For the text-containing cell, return its midpoint in (x, y) coordinate format. 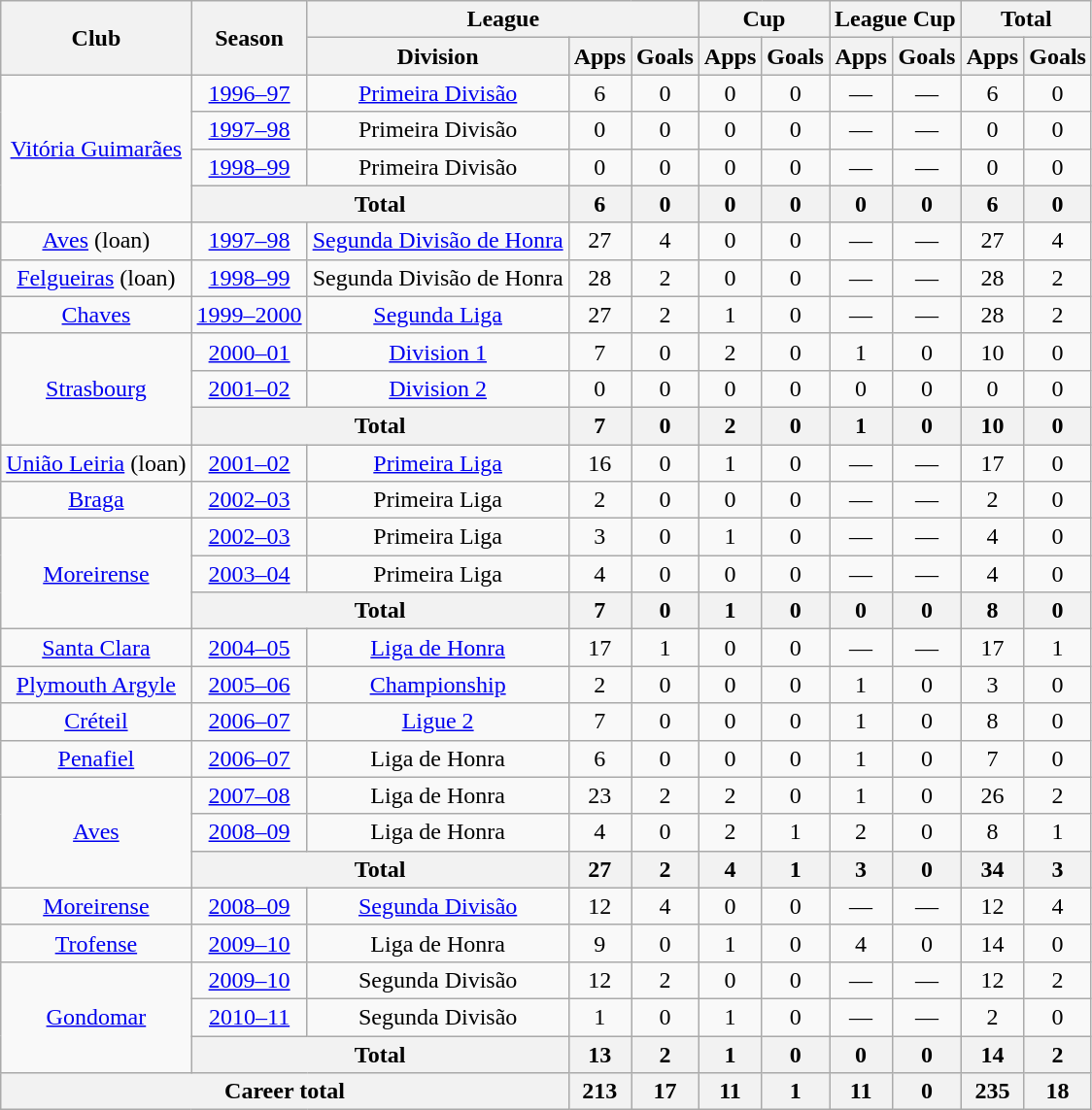
Championship (437, 685)
213 (599, 1092)
Division (437, 56)
2005–06 (249, 685)
Chaves (96, 315)
Plymouth Argyle (96, 685)
18 (1058, 1092)
1999–2000 (249, 315)
Season (249, 38)
9 (599, 943)
16 (599, 463)
34 (992, 869)
Felgueiras (loan) (96, 278)
Career total (285, 1092)
23 (599, 795)
2000–01 (249, 352)
Gondomar (96, 1017)
Trofense (96, 943)
League (503, 19)
2010–11 (249, 1017)
Aves (96, 832)
Segunda Liga (437, 315)
2003–04 (249, 574)
Cup (764, 19)
1996–97 (249, 93)
Division 1 (437, 352)
13 (599, 1054)
Vitória Guimarães (96, 149)
Santa Clara (96, 648)
2004–05 (249, 648)
Club (96, 38)
2007–08 (249, 795)
União Leiria (loan) (96, 463)
League Cup (896, 19)
235 (992, 1092)
Créteil (96, 722)
Ligue 2 (437, 722)
Braga (96, 500)
26 (992, 795)
Division 2 (437, 388)
Penafiel (96, 758)
Aves (loan) (96, 241)
Strasbourg (96, 388)
